Return the (x, y) coordinate for the center point of the cell that contains the specified text.  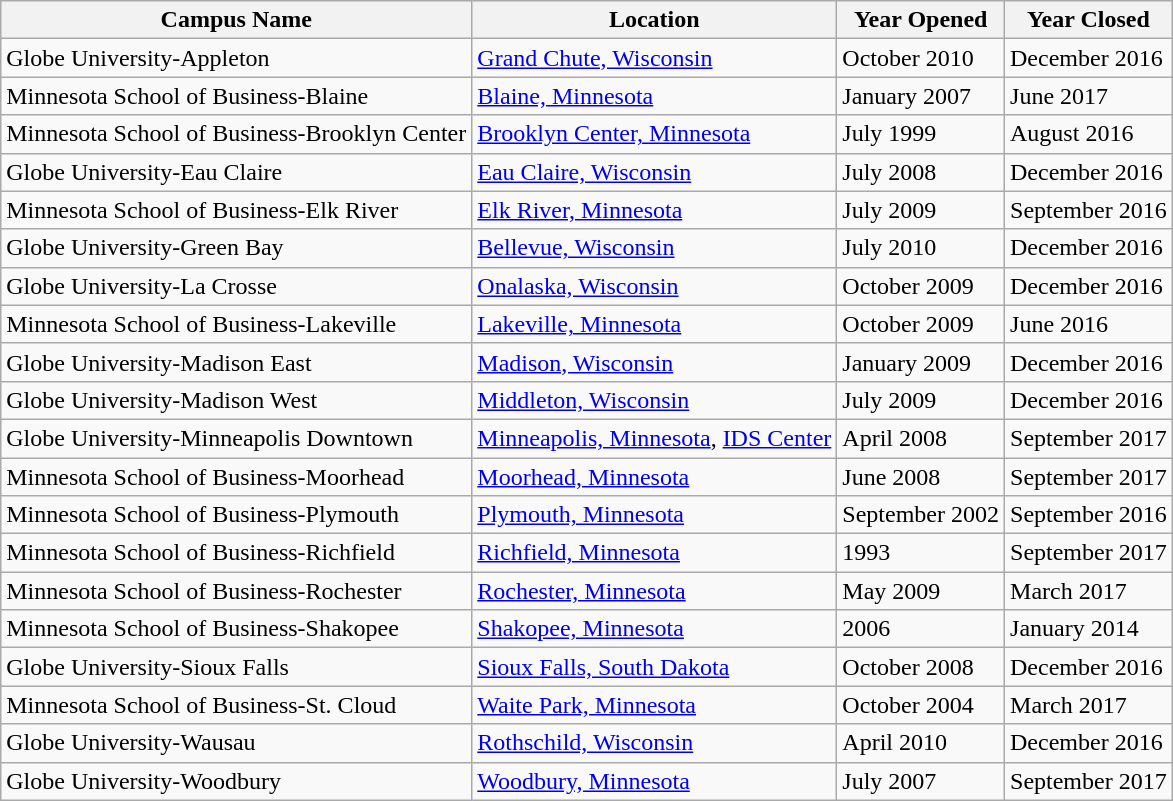
Minnesota School of Business-Plymouth (236, 515)
Globe University-Appleton (236, 58)
Minnesota School of Business-Shakopee (236, 629)
June 2008 (921, 477)
July 2007 (921, 781)
Moorhead, Minnesota (654, 477)
Bellevue, Wisconsin (654, 248)
Globe University-Eau Claire (236, 172)
Location (654, 20)
Minnesota School of Business-Lakeville (236, 324)
July 2008 (921, 172)
Year Closed (1089, 20)
2006 (921, 629)
Brooklyn Center, Minnesota (654, 134)
June 2017 (1089, 96)
Minnesota School of Business-Elk River (236, 210)
Middleton, Wisconsin (654, 400)
May 2009 (921, 591)
April 2008 (921, 438)
September 2002 (921, 515)
Lakeville, Minnesota (654, 324)
June 2016 (1089, 324)
Globe University-Minneapolis Downtown (236, 438)
Madison, Wisconsin (654, 362)
October 2010 (921, 58)
Year Opened (921, 20)
Rothschild, Wisconsin (654, 743)
Globe University-Madison East (236, 362)
Globe University-La Crosse (236, 286)
April 2010 (921, 743)
October 2008 (921, 667)
Globe University-Madison West (236, 400)
Blaine, Minnesota (654, 96)
October 2004 (921, 705)
Shakopee, Minnesota (654, 629)
Globe University-Wausau (236, 743)
Grand Chute, Wisconsin (654, 58)
Minnesota School of Business-Moorhead (236, 477)
August 2016 (1089, 134)
Minnesota School of Business-Richfield (236, 553)
Globe University-Woodbury (236, 781)
Elk River, Minnesota (654, 210)
Sioux Falls, South Dakota (654, 667)
Minnesota School of Business-Rochester (236, 591)
Minnesota School of Business-Brooklyn Center (236, 134)
Waite Park, Minnesota (654, 705)
July 2010 (921, 248)
Campus Name (236, 20)
Plymouth, Minnesota (654, 515)
Richfield, Minnesota (654, 553)
Onalaska, Wisconsin (654, 286)
January 2009 (921, 362)
January 2014 (1089, 629)
Minnesota School of Business-Blaine (236, 96)
July 1999 (921, 134)
1993 (921, 553)
Minneapolis, Minnesota, IDS Center (654, 438)
Minnesota School of Business-St. Cloud (236, 705)
Globe University-Green Bay (236, 248)
Rochester, Minnesota (654, 591)
Globe University-Sioux Falls (236, 667)
Eau Claire, Wisconsin (654, 172)
Woodbury, Minnesota (654, 781)
January 2007 (921, 96)
